Determine the [x, y] coordinate at the center of the cell enclosing the given text.  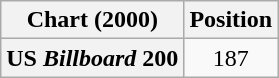
187 [231, 58]
US Billboard 200 [92, 58]
Position [231, 20]
Chart (2000) [92, 20]
